Search for the cell housing the specified text and yield its (X, Y) center coordinate. 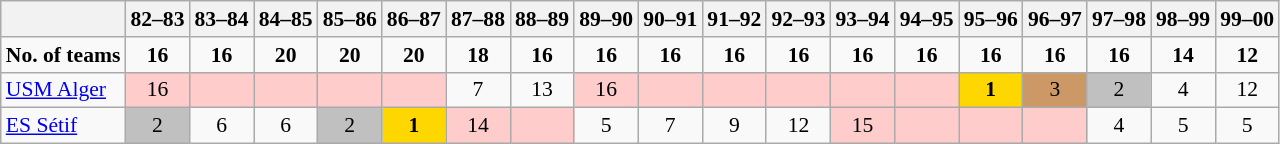
94–95 (927, 19)
9 (734, 126)
93–94 (863, 19)
92–93 (798, 19)
98–99 (1183, 19)
3 (1055, 90)
15 (863, 126)
No. of teams (64, 55)
84–85 (286, 19)
ES Sétif (64, 126)
83–84 (221, 19)
89–90 (606, 19)
88–89 (542, 19)
USM Alger (64, 90)
96–97 (1055, 19)
99–00 (1247, 19)
91–92 (734, 19)
18 (478, 55)
97–98 (1119, 19)
86–87 (414, 19)
90–91 (670, 19)
82–83 (157, 19)
13 (542, 90)
87–88 (478, 19)
85–86 (350, 19)
95–96 (991, 19)
